Capture the cell that displays the provided text and extract its [X, Y] central coordinate. 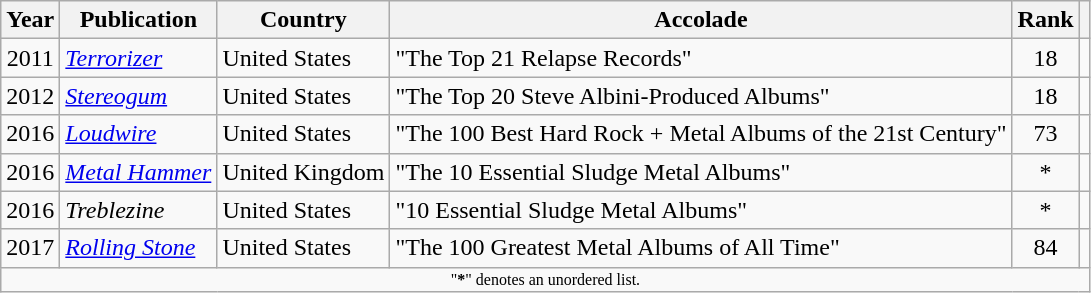
Rank [1046, 20]
"10 Essential Sludge Metal Albums" [701, 210]
Publication [138, 20]
73 [1046, 134]
United Kingdom [304, 172]
2017 [30, 248]
Rolling Stone [138, 248]
2012 [30, 96]
"The Top 21 Relapse Records" [701, 58]
84 [1046, 248]
2011 [30, 58]
Terrorizer [138, 58]
"The 100 Greatest Metal Albums of All Time" [701, 248]
Stereogum [138, 96]
Treblezine [138, 210]
Loudwire [138, 134]
Accolade [701, 20]
"The 100 Best Hard Rock + Metal Albums of the 21st Century" [701, 134]
"The 10 Essential Sludge Metal Albums" [701, 172]
"*" denotes an unordered list. [546, 279]
Metal Hammer [138, 172]
Year [30, 20]
"The Top 20 Steve Albini-Produced Albums" [701, 96]
Country [304, 20]
